Provide the [x, y] coordinate of the cell's center where the given text is located.  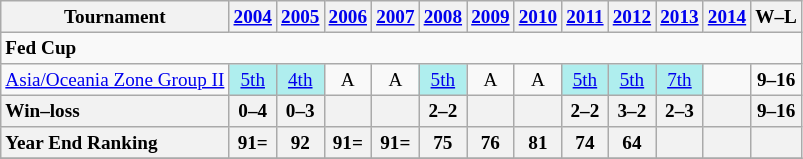
2009 [491, 17]
3–2 [632, 111]
Tournament [115, 17]
81 [538, 143]
4th [300, 80]
2011 [585, 17]
2006 [348, 17]
74 [585, 143]
Fed Cup [402, 48]
2014 [727, 17]
92 [300, 143]
2007 [396, 17]
Year End Ranking [115, 143]
0–4 [253, 111]
Win–loss [115, 111]
0–3 [300, 111]
75 [443, 143]
W–L [776, 17]
2005 [300, 17]
2008 [443, 17]
64 [632, 143]
76 [491, 143]
2012 [632, 17]
Asia/Oceania Zone Group II [115, 80]
7th [680, 80]
2010 [538, 17]
2013 [680, 17]
2–3 [680, 111]
2004 [253, 17]
